From the cell containing the given text, extract its center point as (x, y) coordinate. 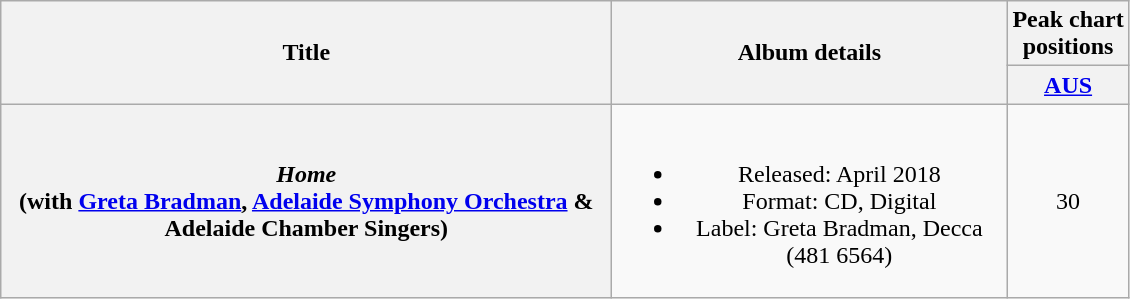
Released: April 2018Format: CD, DigitalLabel: Greta Bradman, Decca (481 6564) (810, 201)
Home (with Greta Bradman, Adelaide Symphony Orchestra & Adelaide Chamber Singers) (306, 201)
AUS (1068, 85)
30 (1068, 201)
Peak chartpositions (1068, 34)
Title (306, 52)
Album details (810, 52)
